For the text-containing cell, return its midpoint in (x, y) coordinate format. 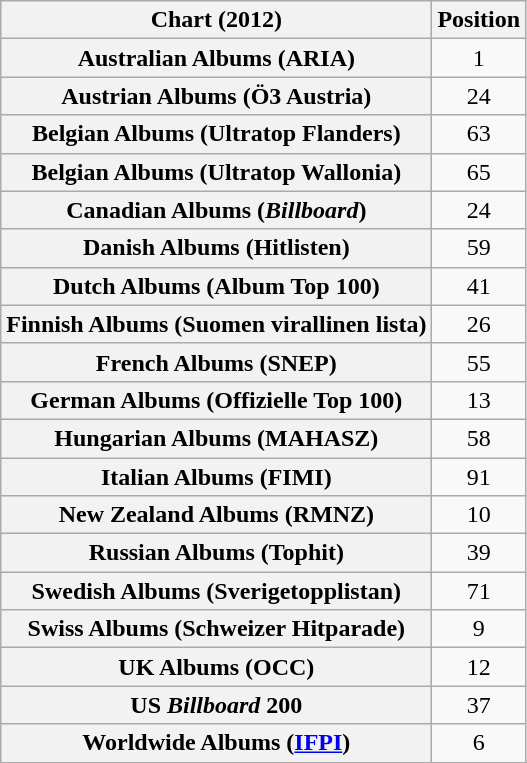
10 (479, 515)
26 (479, 324)
39 (479, 553)
Swedish Albums (Sverigetopplistan) (216, 591)
63 (479, 134)
German Albums (Offizielle Top 100) (216, 400)
UK Albums (OCC) (216, 667)
Worldwide Albums (IFPI) (216, 743)
55 (479, 362)
37 (479, 705)
Australian Albums (ARIA) (216, 58)
6 (479, 743)
Position (479, 20)
Italian Albums (FIMI) (216, 477)
Swiss Albums (Schweizer Hitparade) (216, 629)
65 (479, 172)
Hungarian Albums (MAHASZ) (216, 438)
Russian Albums (Tophit) (216, 553)
Austrian Albums (Ö3 Austria) (216, 96)
58 (479, 438)
Belgian Albums (Ultratop Flanders) (216, 134)
91 (479, 477)
US Billboard 200 (216, 705)
59 (479, 248)
Chart (2012) (216, 20)
Dutch Albums (Album Top 100) (216, 286)
Belgian Albums (Ultratop Wallonia) (216, 172)
Finnish Albums (Suomen virallinen lista) (216, 324)
Danish Albums (Hitlisten) (216, 248)
41 (479, 286)
9 (479, 629)
1 (479, 58)
New Zealand Albums (RMNZ) (216, 515)
71 (479, 591)
Canadian Albums (Billboard) (216, 210)
13 (479, 400)
12 (479, 667)
French Albums (SNEP) (216, 362)
